Extract the (x, y) coordinate from the center of the cell holding the provided text.  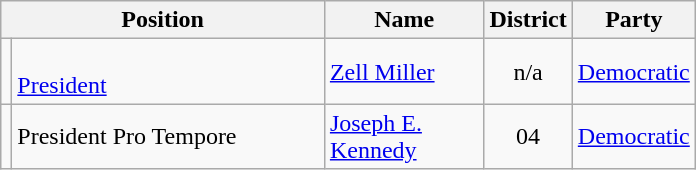
District (528, 20)
President Pro Tempore (168, 136)
President (168, 72)
04 (528, 136)
Joseph E. Kennedy (404, 136)
n/a (528, 72)
Position (163, 20)
Party (634, 20)
Zell Miller (404, 72)
Name (404, 20)
